Extract the (x, y) coordinate from the center of the cell holding the provided text.  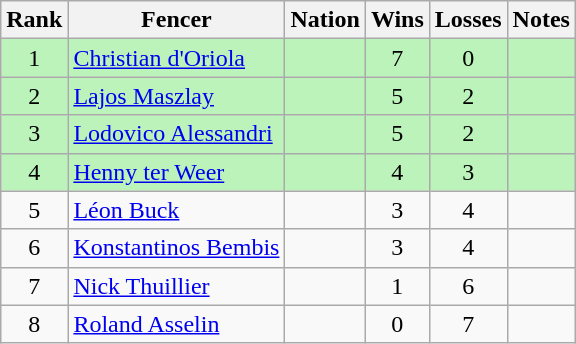
Henny ter Weer (176, 172)
Konstantinos Bembis (176, 248)
Nick Thuillier (176, 286)
Fencer (176, 20)
Nation (325, 20)
Wins (397, 20)
Losses (468, 20)
Lodovico Alessandri (176, 134)
Rank (34, 20)
Christian d'Oriola (176, 58)
Léon Buck (176, 210)
Roland Asselin (176, 324)
Lajos Maszlay (176, 96)
8 (34, 324)
Notes (541, 20)
